Identify which cell holds the provided text, then report its [X, Y] central coordinate. 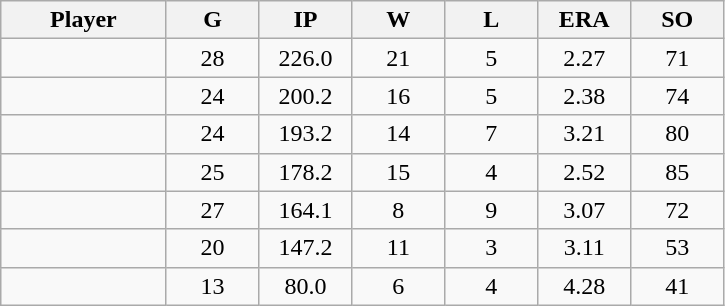
6 [398, 286]
200.2 [306, 96]
80 [678, 134]
41 [678, 286]
14 [398, 134]
72 [678, 210]
ERA [584, 20]
20 [212, 248]
16 [398, 96]
147.2 [306, 248]
SO [678, 20]
178.2 [306, 172]
11 [398, 248]
85 [678, 172]
9 [492, 210]
2.38 [584, 96]
15 [398, 172]
13 [212, 286]
21 [398, 58]
3.21 [584, 134]
28 [212, 58]
164.1 [306, 210]
G [212, 20]
8 [398, 210]
25 [212, 172]
W [398, 20]
71 [678, 58]
80.0 [306, 286]
IP [306, 20]
53 [678, 248]
3 [492, 248]
Player [84, 20]
3.11 [584, 248]
27 [212, 210]
74 [678, 96]
193.2 [306, 134]
4.28 [584, 286]
2.27 [584, 58]
226.0 [306, 58]
7 [492, 134]
2.52 [584, 172]
L [492, 20]
3.07 [584, 210]
